Capture the cell that displays the provided text and extract its [x, y] central coordinate. 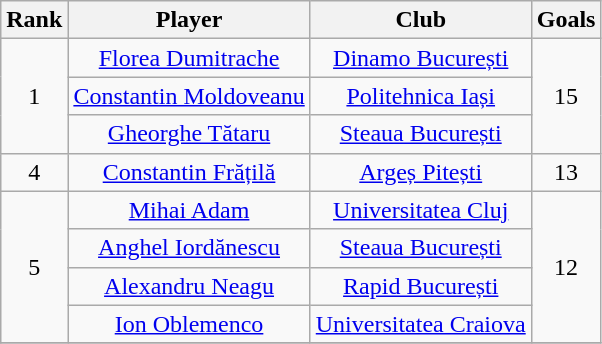
Constantin Frățilă [189, 172]
Universitatea Craiova [420, 324]
Player [189, 20]
Club [420, 20]
Universitatea Cluj [420, 210]
Argeș Pitești [420, 172]
13 [566, 172]
Mihai Adam [189, 210]
Rapid București [420, 286]
Constantin Moldoveanu [189, 96]
12 [566, 267]
Goals [566, 20]
Florea Dumitrache [189, 58]
15 [566, 96]
5 [34, 267]
Alexandru Neagu [189, 286]
Rank [34, 20]
Anghel Iordănescu [189, 248]
1 [34, 96]
Gheorghe Tătaru [189, 134]
Ion Oblemenco [189, 324]
4 [34, 172]
Politehnica Iași [420, 96]
Dinamo București [420, 58]
